For the text-containing cell, return its midpoint in (X, Y) coordinate format. 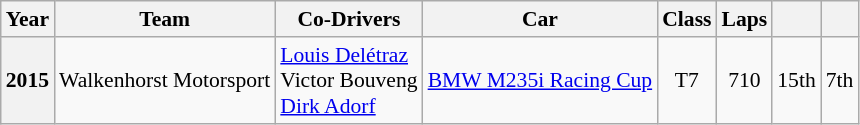
Walkenhorst Motorsport (164, 80)
Co-Drivers (348, 19)
7th (840, 80)
15th (796, 80)
T7 (686, 80)
Year (28, 19)
BMW M235i Racing Cup (540, 80)
710 (745, 80)
Louis Delétraz Victor Bouveng Dirk Adorf (348, 80)
2015 (28, 80)
Class (686, 19)
Laps (745, 19)
Car (540, 19)
Team (164, 19)
